Output the (X, Y) coordinate of the center of the cell containing the given text.  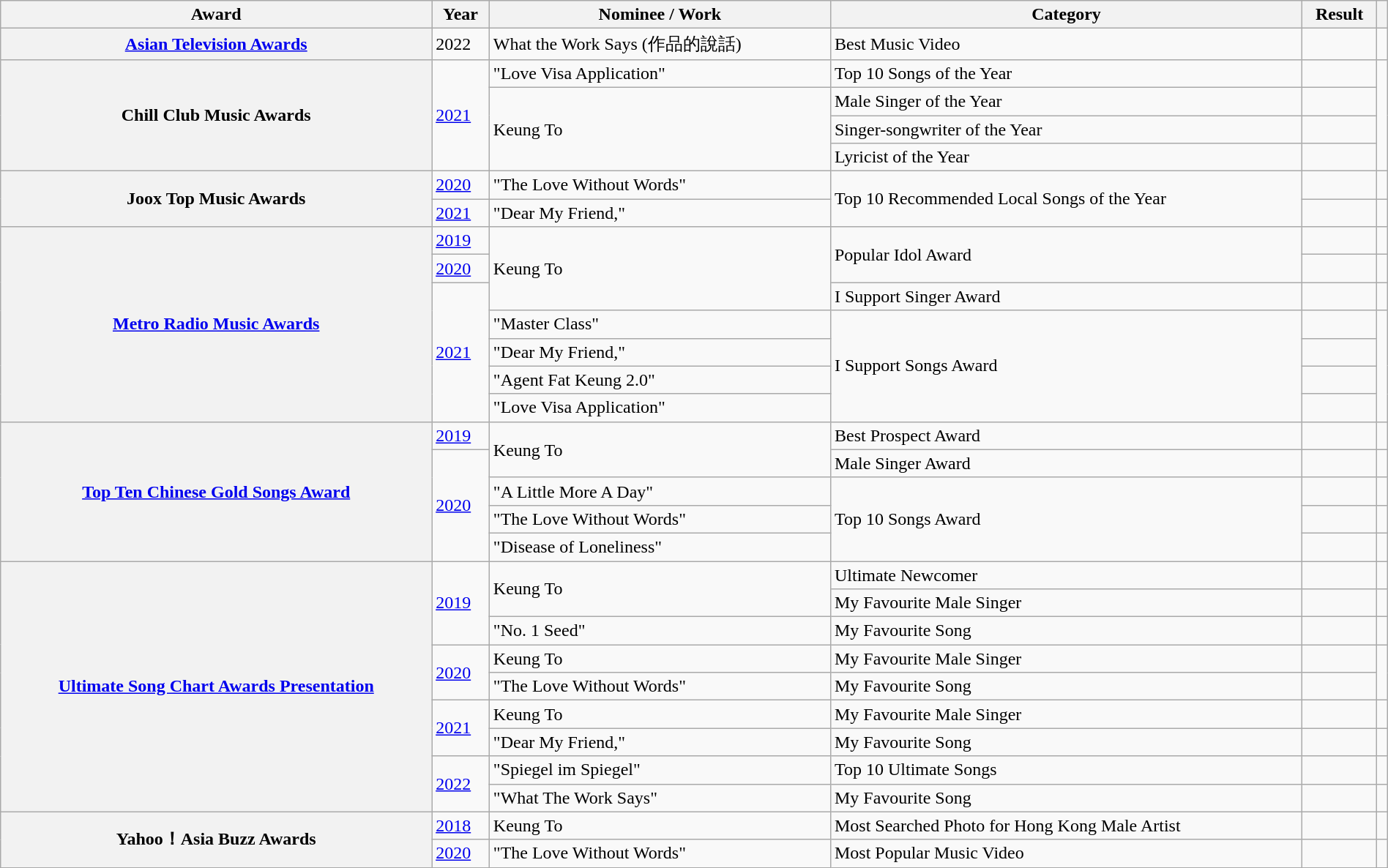
Ultimate Newcomer (1066, 575)
Top 10 Songs Award (1066, 519)
"Spiegel im Spiegel" (660, 770)
Chill Club Music Awards (217, 115)
Result (1340, 15)
"No. 1 Seed" (660, 631)
What the Work Says (作品的說話) (660, 44)
Nominee / Work (660, 15)
Category (1066, 15)
Year (461, 15)
Top 10 Songs of the Year (1066, 73)
Lyricist of the Year (1066, 157)
I Support Songs Award (1066, 366)
Popular Idol Award (1066, 255)
Singer-songwriter of the Year (1066, 130)
Award (217, 15)
"Agent Fat Keung 2.0" (660, 380)
Male Singer of the Year (1066, 101)
Best Music Video (1066, 44)
Metro Radio Music Awards (217, 324)
"What The Work Says" (660, 798)
I Support Singer Award (1066, 296)
Best Prospect Award (1066, 435)
Top Ten Chinese Gold Songs Award (217, 491)
"A Little More A Day" (660, 491)
Ultimate Song Chart Awards Presentation (217, 686)
Asian Television Awards (217, 44)
"Disease of Loneliness" (660, 547)
Joox Top Music Awards (217, 199)
Top 10 Ultimate Songs (1066, 770)
2018 (461, 826)
Most Popular Music Video (1066, 853)
Yahoo！Asia Buzz Awards (217, 839)
Most Searched Photo for Hong Kong Male Artist (1066, 826)
Male Singer Award (1066, 463)
Top 10 Recommended Local Songs of the Year (1066, 199)
"Master Class" (660, 324)
